Determine the (x, y) coordinate at the center of the cell enclosing the given text.  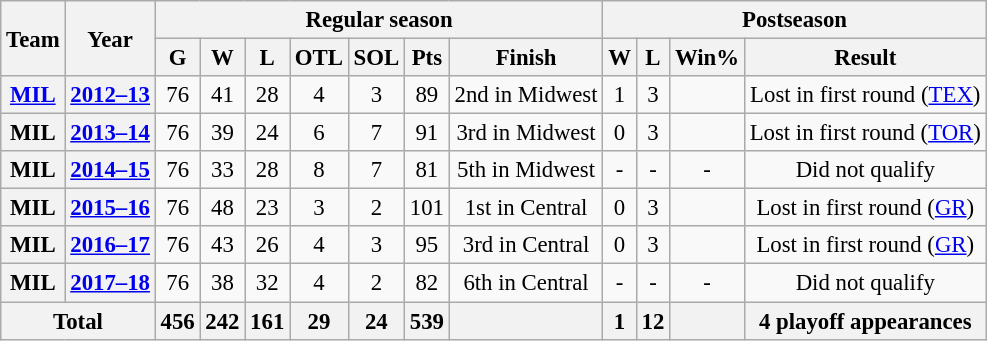
12 (652, 321)
95 (426, 245)
39 (222, 133)
OTL (320, 58)
101 (426, 208)
2017–18 (110, 283)
Pts (426, 58)
43 (222, 245)
Regular season (379, 20)
4 playoff appearances (865, 321)
23 (268, 208)
161 (268, 321)
41 (222, 95)
Postseason (794, 20)
SOL (376, 58)
Team (33, 38)
26 (268, 245)
38 (222, 283)
456 (178, 321)
Result (865, 58)
91 (426, 133)
6 (320, 133)
2013–14 (110, 133)
81 (426, 170)
242 (222, 321)
89 (426, 95)
2015–16 (110, 208)
6th in Central (526, 283)
32 (268, 283)
1st in Central (526, 208)
33 (222, 170)
Year (110, 38)
G (178, 58)
3rd in Midwest (526, 133)
29 (320, 321)
2nd in Midwest (526, 95)
2012–13 (110, 95)
Win% (708, 58)
8 (320, 170)
48 (222, 208)
Lost in first round (TEX) (865, 95)
2016–17 (110, 245)
2014–15 (110, 170)
Total (78, 321)
3rd in Central (526, 245)
539 (426, 321)
Lost in first round (TOR) (865, 133)
Finish (526, 58)
5th in Midwest (526, 170)
82 (426, 283)
